Identify which cell holds the provided text, then report its (x, y) central coordinate. 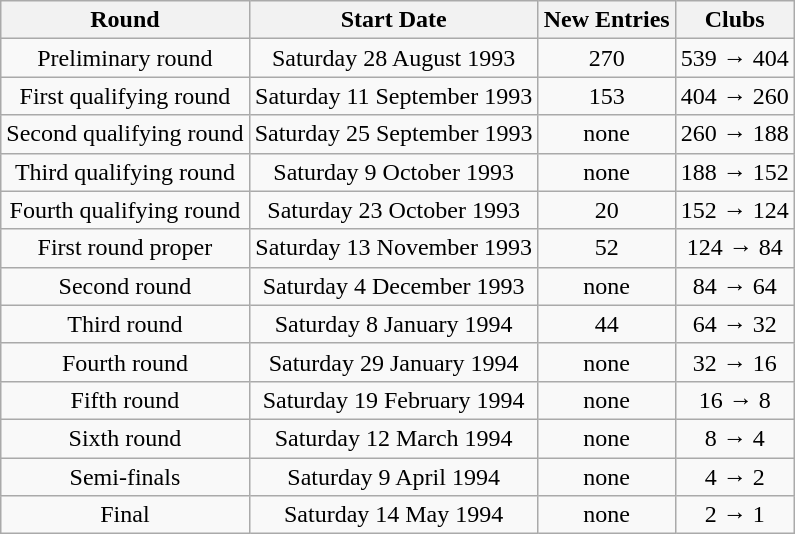
Saturday 9 October 1993 (394, 172)
124 → 84 (734, 248)
Saturday 29 January 1994 (394, 362)
Third round (125, 324)
Saturday 4 December 1993 (394, 286)
153 (606, 96)
16 → 8 (734, 400)
Saturday 14 May 1994 (394, 515)
539 → 404 (734, 58)
Saturday 19 February 1994 (394, 400)
Fifth round (125, 400)
Sixth round (125, 438)
Saturday 12 March 1994 (394, 438)
New Entries (606, 20)
84 → 64 (734, 286)
152 → 124 (734, 210)
Saturday 13 November 1993 (394, 248)
260 → 188 (734, 134)
188 → 152 (734, 172)
Second qualifying round (125, 134)
Second round (125, 286)
8 → 4 (734, 438)
52 (606, 248)
Start Date (394, 20)
First qualifying round (125, 96)
32 → 16 (734, 362)
Fourth round (125, 362)
Saturday 28 August 1993 (394, 58)
Saturday 23 October 1993 (394, 210)
Saturday 25 September 1993 (394, 134)
Final (125, 515)
2 → 1 (734, 515)
Saturday 11 September 1993 (394, 96)
404 → 260 (734, 96)
Third qualifying round (125, 172)
20 (606, 210)
First round proper (125, 248)
64 → 32 (734, 324)
Round (125, 20)
Semi-finals (125, 477)
Saturday 9 April 1994 (394, 477)
Clubs (734, 20)
Saturday 8 January 1994 (394, 324)
Preliminary round (125, 58)
4 → 2 (734, 477)
Fourth qualifying round (125, 210)
270 (606, 58)
44 (606, 324)
